Identify which cell holds the provided text, then report its (X, Y) central coordinate. 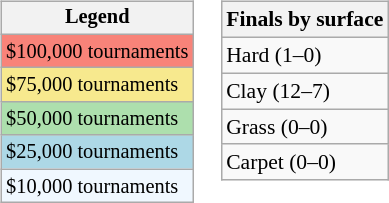
$75,000 tournaments (97, 85)
Grass (0–0) (304, 127)
$10,000 tournaments (97, 186)
Carpet (0–0) (304, 162)
Legend (97, 18)
$100,000 tournaments (97, 51)
Finals by surface (304, 20)
Clay (12–7) (304, 91)
$50,000 tournaments (97, 119)
$25,000 tournaments (97, 152)
Hard (1–0) (304, 55)
